For the text-containing cell, return its midpoint in (X, Y) coordinate format. 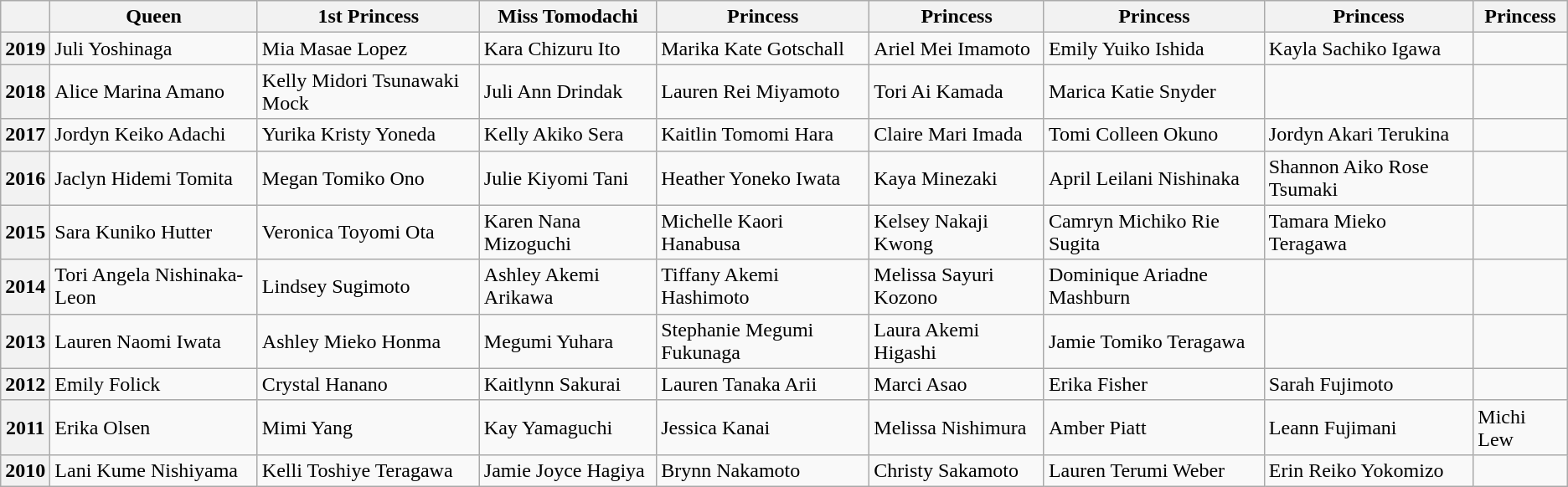
Queen (154, 17)
Jordyn Keiko Adachi (154, 135)
Miss Tomodachi (568, 17)
2010 (25, 470)
Lani Kume Nishiyama (154, 470)
Ariel Mei Imamoto (957, 49)
Karen Nana Mizoguchi (568, 233)
Kaitlin Tomomi Hara (763, 135)
Tamara Mieko Teragawa (1369, 233)
Yurika Kristy Yoneda (369, 135)
Lauren Naomi Iwata (154, 341)
2011 (25, 427)
Christy Sakamoto (957, 470)
Kelsey Nakaji Kwong (957, 233)
Jamie Joyce Hagiya (568, 470)
Alice Marina Amano (154, 92)
Leann Fujimani (1369, 427)
Tiffany Akemi Hashimoto (763, 286)
2019 (25, 49)
Shannon Aiko Rose Tsumaki (1369, 177)
Juli Yoshinaga (154, 49)
Mimi Yang (369, 427)
Kara Chizuru Ito (568, 49)
2018 (25, 92)
Dominique Ariadne Mashburn (1154, 286)
Jessica Kanai (763, 427)
Kayla Sachiko Igawa (1369, 49)
Heather Yoneko Iwata (763, 177)
Lindsey Sugimoto (369, 286)
Emily Folick (154, 384)
Tomi Colleen Okuno (1154, 135)
Marika Kate Gotschall (763, 49)
2015 (25, 233)
Jaclyn Hidemi Tomita (154, 177)
Kay Yamaguchi (568, 427)
Brynn Nakamoto (763, 470)
Tori Angela Nishinaka-Leon (154, 286)
Camryn Michiko Rie Sugita (1154, 233)
Mia Masae Lopez (369, 49)
Jamie Tomiko Teragawa (1154, 341)
Tori Ai Kamada (957, 92)
Stephanie Megumi Fukunaga (763, 341)
Michi Lew (1520, 427)
Amber Piatt (1154, 427)
Crystal Hanano (369, 384)
Claire Mari Imada (957, 135)
Juli Ann Drindak (568, 92)
Marica Katie Snyder (1154, 92)
Kelly Akiko Sera (568, 135)
Marci Asao (957, 384)
Kelly Midori Tsunawaki Mock (369, 92)
Erika Fisher (1154, 384)
Julie Kiyomi Tani (568, 177)
Jordyn Akari Terukina (1369, 135)
Ashley Mieko Honma (369, 341)
2017 (25, 135)
Megan Tomiko Ono (369, 177)
Ashley Akemi Arikawa (568, 286)
2013 (25, 341)
Erika Olsen (154, 427)
Erin Reiko Yokomizo (1369, 470)
Kelli Toshiye Teragawa (369, 470)
Sarah Fujimoto (1369, 384)
2012 (25, 384)
Veronica Toyomi Ota (369, 233)
1st Princess (369, 17)
Kaya Minezaki (957, 177)
Lauren Tanaka Arii (763, 384)
Lauren Rei Miyamoto (763, 92)
Melissa Nishimura (957, 427)
Sara Kuniko Hutter (154, 233)
Emily Yuiko Ishida (1154, 49)
Lauren Terumi Weber (1154, 470)
2016 (25, 177)
Megumi Yuhara (568, 341)
April Leilani Nishinaka (1154, 177)
Melissa Sayuri Kozono (957, 286)
Kaitlynn Sakurai (568, 384)
2014 (25, 286)
Michelle Kaori Hanabusa (763, 233)
Laura Akemi Higashi (957, 341)
